For the text-containing cell, return its midpoint in (X, Y) coordinate format. 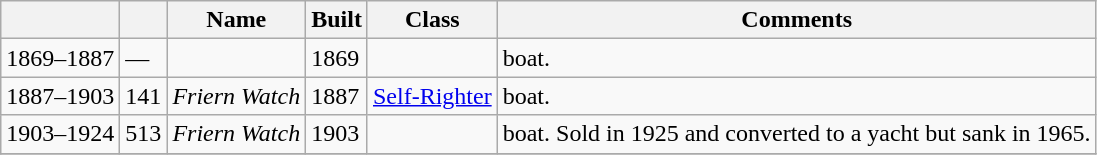
1887 (337, 96)
1869–1887 (60, 58)
boat. Sold in 1925 and converted to a yacht but sank in 1965. (796, 134)
1903–1924 (60, 134)
1869 (337, 58)
Name (236, 20)
— (144, 58)
Built (337, 20)
141 (144, 96)
Comments (796, 20)
513 (144, 134)
Self-Righter (432, 96)
1887–1903 (60, 96)
1903 (337, 134)
Class (432, 20)
